Pinpoint the cell where the given text exists, returning its [x, y] midpoint coordinate. 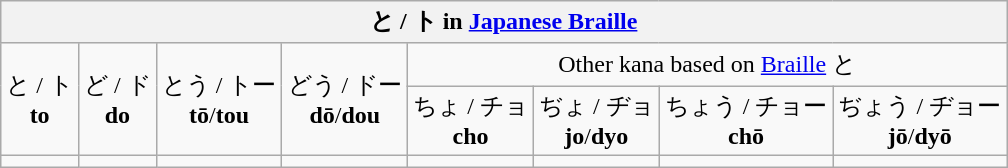
と / ト to [40, 99]
ど / ド do [117, 99]
ちょ / チョ cho [471, 121]
とう / トー tō/tou [219, 99]
Other kana based on Braille と [708, 64]
ちょう / チョー chō [746, 121]
ぢょう / ヂョー jō/dyō [920, 121]
どう / ドー dō/dou [345, 99]
と / ト in Japanese Braille [504, 22]
ぢょ / ヂョ jo/dyo [596, 121]
